Detect which cell encompasses the target text, then output its (x, y) center coordinate. 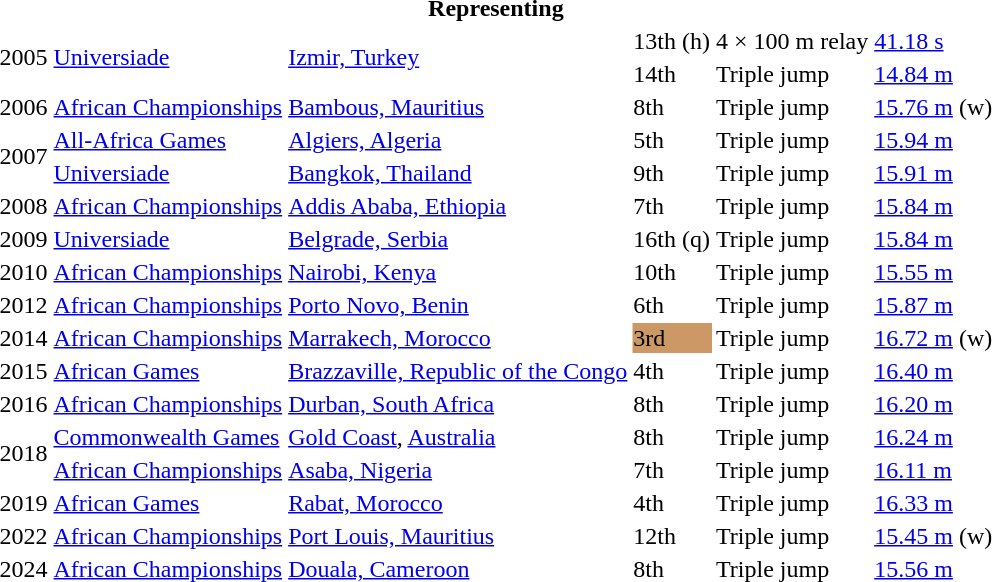
Port Louis, Mauritius (458, 536)
Nairobi, Kenya (458, 272)
Gold Coast, Australia (458, 437)
16th (q) (672, 239)
Belgrade, Serbia (458, 239)
5th (672, 140)
Asaba, Nigeria (458, 470)
Bambous, Mauritius (458, 107)
6th (672, 305)
12th (672, 536)
10th (672, 272)
Durban, South Africa (458, 404)
9th (672, 173)
4 × 100 m relay (792, 41)
Addis Ababa, Ethiopia (458, 206)
14th (672, 74)
Rabat, Morocco (458, 503)
13th (h) (672, 41)
All-Africa Games (168, 140)
Commonwealth Games (168, 437)
Bangkok, Thailand (458, 173)
Brazzaville, Republic of the Congo (458, 371)
3rd (672, 338)
Porto Novo, Benin (458, 305)
Marrakech, Morocco (458, 338)
Algiers, Algeria (458, 140)
Izmir, Turkey (458, 58)
